Output the [x, y] coordinate of the center of the cell containing the given text.  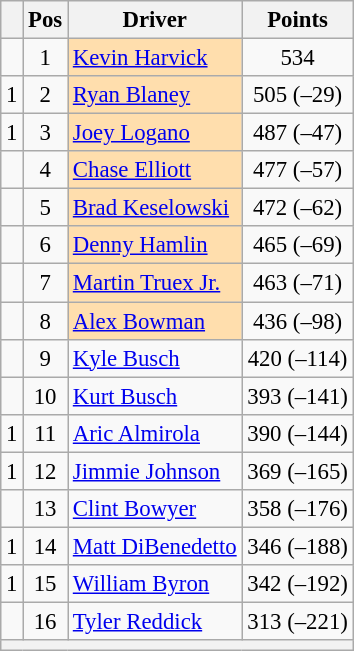
13 [46, 509]
Matt DiBenedetto [155, 546]
8 [46, 321]
6 [46, 245]
3 [46, 133]
313 (–221) [298, 621]
534 [298, 58]
477 (–57) [298, 170]
Kurt Busch [155, 396]
Chase Elliott [155, 170]
11 [46, 433]
7 [46, 283]
436 (–98) [298, 321]
Alex Bowman [155, 321]
390 (–144) [298, 433]
12 [46, 471]
Points [298, 20]
369 (–165) [298, 471]
Driver [155, 20]
5 [46, 208]
487 (–47) [298, 133]
Denny Hamlin [155, 245]
15 [46, 584]
Kevin Harvick [155, 58]
472 (–62) [298, 208]
4 [46, 170]
William Byron [155, 584]
Joey Logano [155, 133]
505 (–29) [298, 95]
Ryan Blaney [155, 95]
420 (–114) [298, 358]
465 (–69) [298, 245]
342 (–192) [298, 584]
Brad Keselowski [155, 208]
16 [46, 621]
346 (–188) [298, 546]
Jimmie Johnson [155, 471]
Martin Truex Jr. [155, 283]
Pos [46, 20]
393 (–141) [298, 396]
Kyle Busch [155, 358]
358 (–176) [298, 509]
10 [46, 396]
14 [46, 546]
9 [46, 358]
Clint Bowyer [155, 509]
Tyler Reddick [155, 621]
463 (–71) [298, 283]
Aric Almirola [155, 433]
2 [46, 95]
